Detect which cell encompasses the target text, then output its (X, Y) center coordinate. 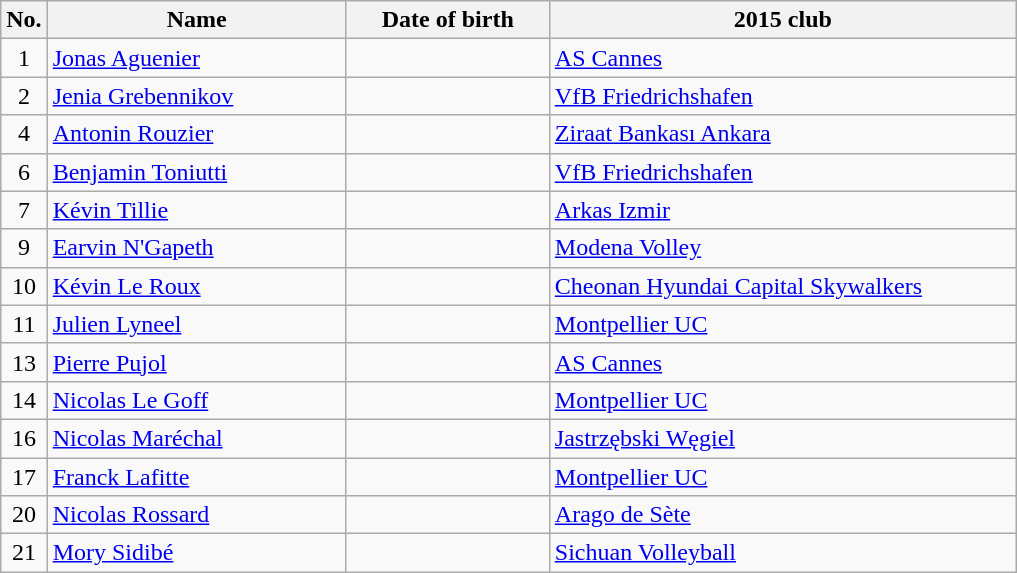
7 (24, 210)
9 (24, 248)
Jonas Aguenier (196, 58)
11 (24, 324)
Nicolas Rossard (196, 515)
Modena Volley (782, 248)
Sichuan Volleyball (782, 553)
Nicolas Maréchal (196, 438)
4 (24, 134)
Ziraat Bankası Ankara (782, 134)
6 (24, 172)
Mory Sidibé (196, 553)
16 (24, 438)
Date of birth (448, 20)
Jastrzębski Węgiel (782, 438)
Arkas Izmir (782, 210)
Nicolas Le Goff (196, 400)
Benjamin Toniutti (196, 172)
17 (24, 477)
2 (24, 96)
Kévin Le Roux (196, 286)
No. (24, 20)
Earvin N'Gapeth (196, 248)
Antonin Rouzier (196, 134)
2015 club (782, 20)
Julien Lyneel (196, 324)
Arago de Sète (782, 515)
21 (24, 553)
1 (24, 58)
Name (196, 20)
Jenia Grebennikov (196, 96)
13 (24, 362)
10 (24, 286)
20 (24, 515)
Cheonan Hyundai Capital Skywalkers (782, 286)
14 (24, 400)
Kévin Tillie (196, 210)
Pierre Pujol (196, 362)
Franck Lafitte (196, 477)
